Find where the given text appears and provide that cell's center as [X, Y] coordinate. 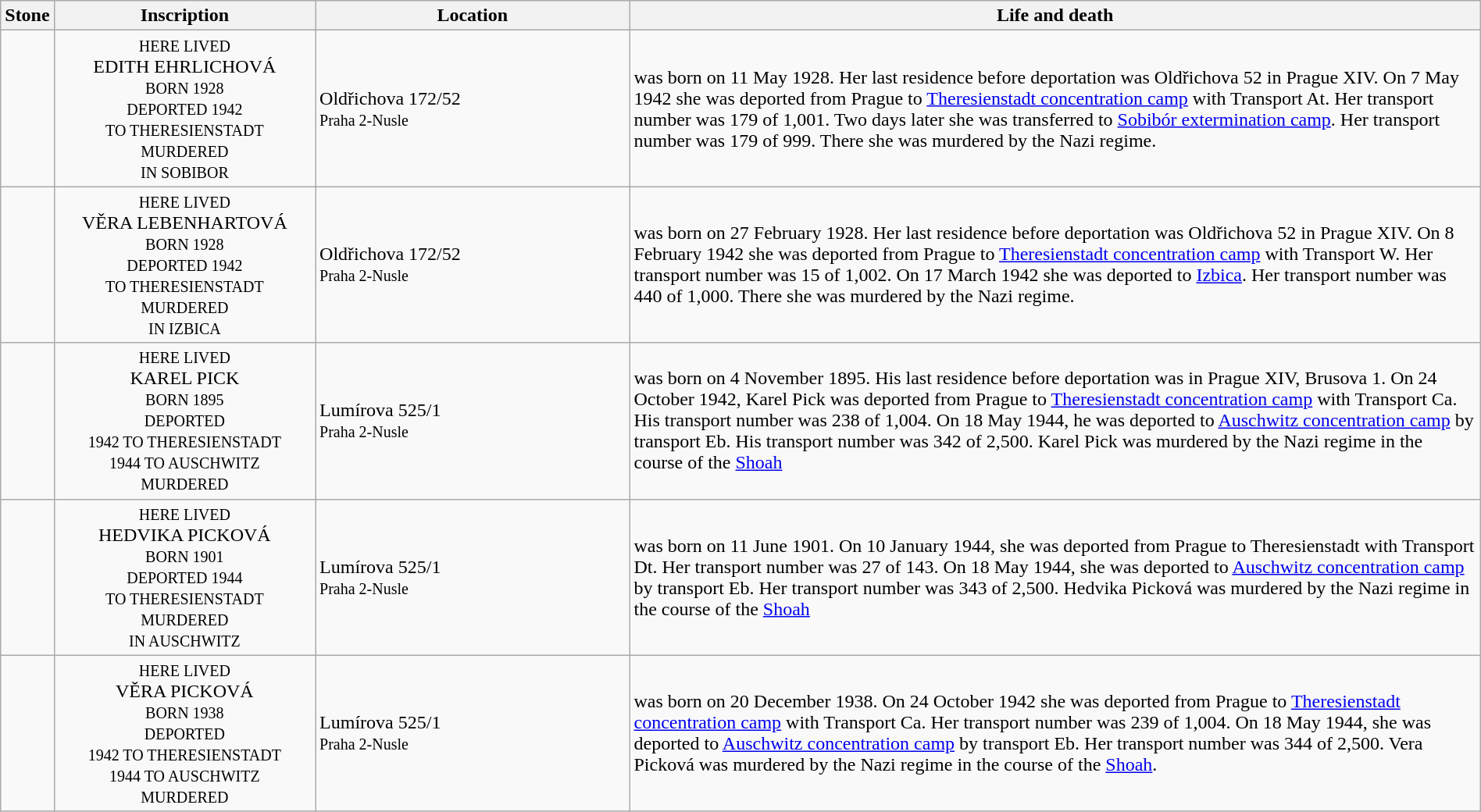
HERE LIVEDEDITH EHRLICHOVÁBORN 1928DEPORTED 1942TO THERESIENSTADTMURDEREDIN SOBIBOR [184, 109]
Inscription [184, 16]
HERE LIVEDVĚRA PICKOVÁBORN 1938DEPORTED1942 TO THERESIENSTADT1944 TO AUSCHWITZMURDERED [184, 733]
Location [473, 16]
HERE LIVEDKAREL PICKBORN 1895DEPORTED1942 TO THERESIENSTADT1944 TO AUSCHWITZMURDERED [184, 421]
Stone [27, 16]
HERE LIVEDVĚRA LEBENHARTOVÁBORN 1928DEPORTED 1942TO THERESIENSTADTMURDEREDIN IZBICA [184, 265]
HERE LIVEDHEDVIKA PICKOVÁBORN 1901DEPORTED 1944TO THERESIENSTADTMURDEREDIN AUSCHWITZ [184, 577]
Life and death [1055, 16]
